Locate the cell with the specified text and output its [X, Y] center coordinate. 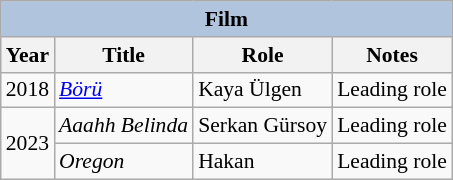
Title [124, 55]
Year [28, 55]
Börü [124, 90]
2023 [28, 144]
Film [226, 19]
Role [262, 55]
Aaahh Belinda [124, 126]
Oregon [124, 162]
Hakan [262, 162]
Notes [392, 55]
Serkan Gürsoy [262, 126]
Kaya Ülgen [262, 90]
2018 [28, 90]
